Scan for the cell matching the given text and deliver its (x, y) coordinate at center. 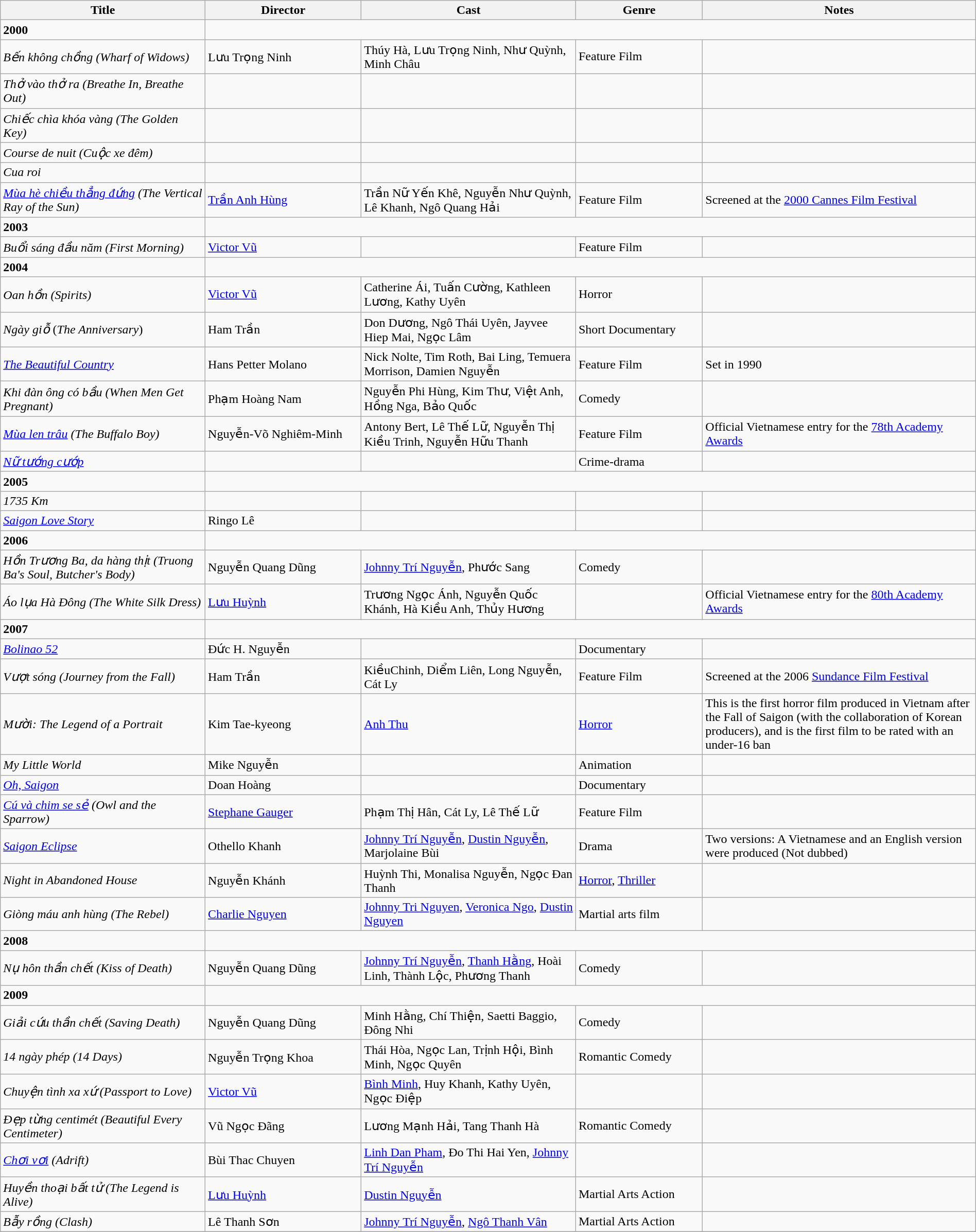
Huỳnh Thi, Monalisa Nguyễn, Ngọc Ðan Thanh (468, 880)
Linh Dan Pham, Đo Thi Hai Yen, Johnny Trí Nguyễn (468, 1160)
Bến không chồng (Wharf of Widows) (103, 57)
Thúy Hà, Lưu Trọng Ninh, Như Quỳnh, Minh Châu (468, 57)
Course de nuit (Cuộc xe đêm) (103, 153)
Phạm Hoàng Nam (283, 399)
Ringo Lê (283, 520)
Crime-drama (639, 462)
2008 (103, 941)
Trương Ngọc Ánh, Nguyễn Quốc Khánh, Hà Kiều Anh, Thủy Hương (468, 602)
The Beautiful Country (103, 364)
Bẫy rồng (Clash) (103, 1222)
Antony Bert, Lê Thế Lữ, Nguyễn Thị Kiều Trinh, Nguyễn Hữu Thanh (468, 434)
Buổi sáng đầu năm (First Morning) (103, 247)
Thở vào thở ra (Breathe In, Breathe Out) (103, 91)
My Little World (103, 765)
Chiếc chìa khóa vàng (The Golden Key) (103, 126)
Phạm Thị Hân, Cát Ly, Lê Thế Lữ (468, 812)
Cua roi (103, 172)
Charlie Nguyen (283, 914)
Set in 1990 (839, 364)
Mike Nguyễn (283, 765)
Bình Minh, Huy Khanh, Kathy Uyên, Ngọc Ðiệp (468, 1092)
2003 (103, 227)
Catherine Ái, Tuấn Cường, Kathleen Lương, Kathy Uyên (468, 294)
Giòng máu anh hùng (The Rebel) (103, 914)
Nick Nolte, Tim Roth, Bai Ling, Temuera Morrison, Damien Nguyễn (468, 364)
Johnny Trí Nguyễn, Dustin Nguyễn, Marjolaine Bùi (468, 846)
Notes (839, 10)
Two versions: A Vietnamese and an English version were produced (Not dubbed) (839, 846)
Night in Abandoned House (103, 880)
Screened at the 2000 Cannes Film Festival (839, 200)
2000 (103, 30)
Nguyễn Khánh (283, 880)
Nguyễn Trọng Khoa (283, 1057)
Johnny Trí Nguyễn, Ngô Thanh Vân (468, 1222)
Drama (639, 846)
Don Dương, Ngô Thái Uyên, Jayvee Hiep Mai, Ngọc Lâm (468, 329)
Cast (468, 10)
Giải cứu thần chết (Saving Death) (103, 1022)
Vũ Ngọc Đãng (283, 1126)
Áo lụa Hà Ðông (The White Silk Dress) (103, 602)
Oan hồn (Spirits) (103, 294)
Lê Thanh Sơn (283, 1222)
Hans Petter Molano (283, 364)
Chơi vơi (Adrift) (103, 1160)
Saigon Love Story (103, 520)
Director (283, 10)
Cú và chim se sẻ (Owl and the Sparrow) (103, 812)
Martial arts film (639, 914)
2009 (103, 995)
Othello Khanh (283, 846)
Thái Hòa, Ngọc Lan, Trịnh Hội, Bình Minh, Ngọc Quyên (468, 1057)
Title (103, 10)
Khi đàn ông có bầu (When Men Get Pregnant) (103, 399)
Lương Mạnh Hải, Tang Thanh Hà (468, 1126)
Trần Nữ Yến Khê, Nguyễn Như Quỳnh, Lê Khanh, Ngô Quang Hải (468, 200)
Chuyện tình xa xứ (Passport to Love) (103, 1092)
Saigon Eclipse (103, 846)
Nguyễn-Võ Nghiêm-Minh (283, 434)
Lưu Trọng Ninh (283, 57)
Trần Anh Hùng (283, 200)
Anh Thu (468, 724)
Mùa hè chiều thẳng đứng (The Vertical Ray of the Sun) (103, 200)
Animation (639, 765)
Huyền thoại bất tử (The Legend is Alive) (103, 1194)
Mười: The Legend of a Portrait (103, 724)
Doan Hoàng (283, 785)
Stephane Gauger (283, 812)
Johnny Tri Nguyen, Veronica Ngo, Dustin Nguyen (468, 914)
Bolinao 52 (103, 649)
Ðức H. Nguyễn (283, 649)
2005 (103, 481)
Ngày giỗ (The Anniversary) (103, 329)
1735 Km (103, 501)
Short Documentary (639, 329)
Mùa len trâu (The Buffalo Boy) (103, 434)
Johnny Trí Nguyễn, Phước Sang (468, 567)
Nụ hôn thần chết (Kiss of Death) (103, 968)
Đẹp từng centimét (Beautiful Every Centimeter) (103, 1126)
Screened at the 2006 Sundance Film Festival (839, 676)
Horror, Thriller (639, 880)
Bùi Thac Chuyen (283, 1160)
Official Vietnamese entry for the 78th Academy Awards (839, 434)
Minh Hằng, Chí Thiện, Saetti Baggio, Đông Nhi (468, 1022)
Oh, Saigon (103, 785)
Kim Tae-kyeong (283, 724)
14 ngày phép (14 Days) (103, 1057)
Johnny Trí Nguyễn, Thanh Hằng, Hoài Linh, Thành Lộc, Phương Thanh (468, 968)
Official Vietnamese entry for the 80th Academy Awards (839, 602)
KiềuChinh, Diểm Liên, Long Nguyễn, Cát Ly (468, 676)
Nguyễn Phi Hùng, Kim Thư, Việt Anh, Hồng Nga, Bảo Quốc (468, 399)
Vượt sóng (Journey from the Fall) (103, 676)
Dustin Nguyễn (468, 1194)
Nữ tướng cướp (103, 462)
2007 (103, 629)
2004 (103, 267)
Hồn Trương Ba, da hàng thịt (Truong Ba's Soul, Butcher's Body) (103, 567)
2006 (103, 540)
Genre (639, 10)
